Locate the cell with the specified text and output its (x, y) center coordinate. 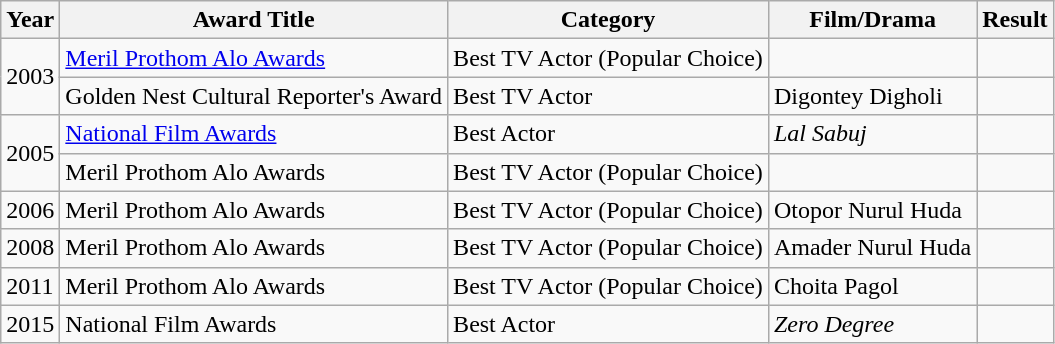
Award Title (254, 20)
Lal Sabuj (872, 134)
Film/Drama (872, 20)
Category (608, 20)
Digontey Digholi (872, 96)
Best TV Actor (608, 96)
2006 (30, 210)
Otopor Nurul Huda (872, 210)
2011 (30, 286)
2015 (30, 324)
Golden Nest Cultural Reporter's Award (254, 96)
Choita Pagol (872, 286)
Year (30, 20)
2005 (30, 153)
2008 (30, 248)
Amader Nurul Huda (872, 248)
Zero Degree (872, 324)
Result (1015, 20)
2003 (30, 77)
